For the text-containing cell, return its midpoint in [x, y] coordinate format. 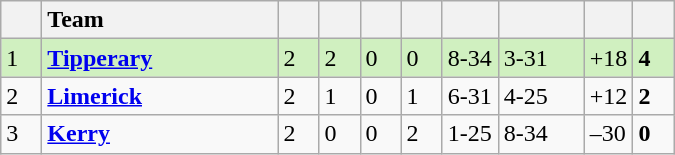
Team [160, 20]
Limerick [160, 96]
1-25 [470, 134]
–30 [608, 134]
Kerry [160, 134]
+12 [608, 96]
+18 [608, 58]
3 [22, 134]
3-31 [541, 58]
Tipperary [160, 58]
4-25 [541, 96]
4 [654, 58]
6-31 [470, 96]
